Scan for the cell matching the given text and deliver its [x, y] coordinate at center. 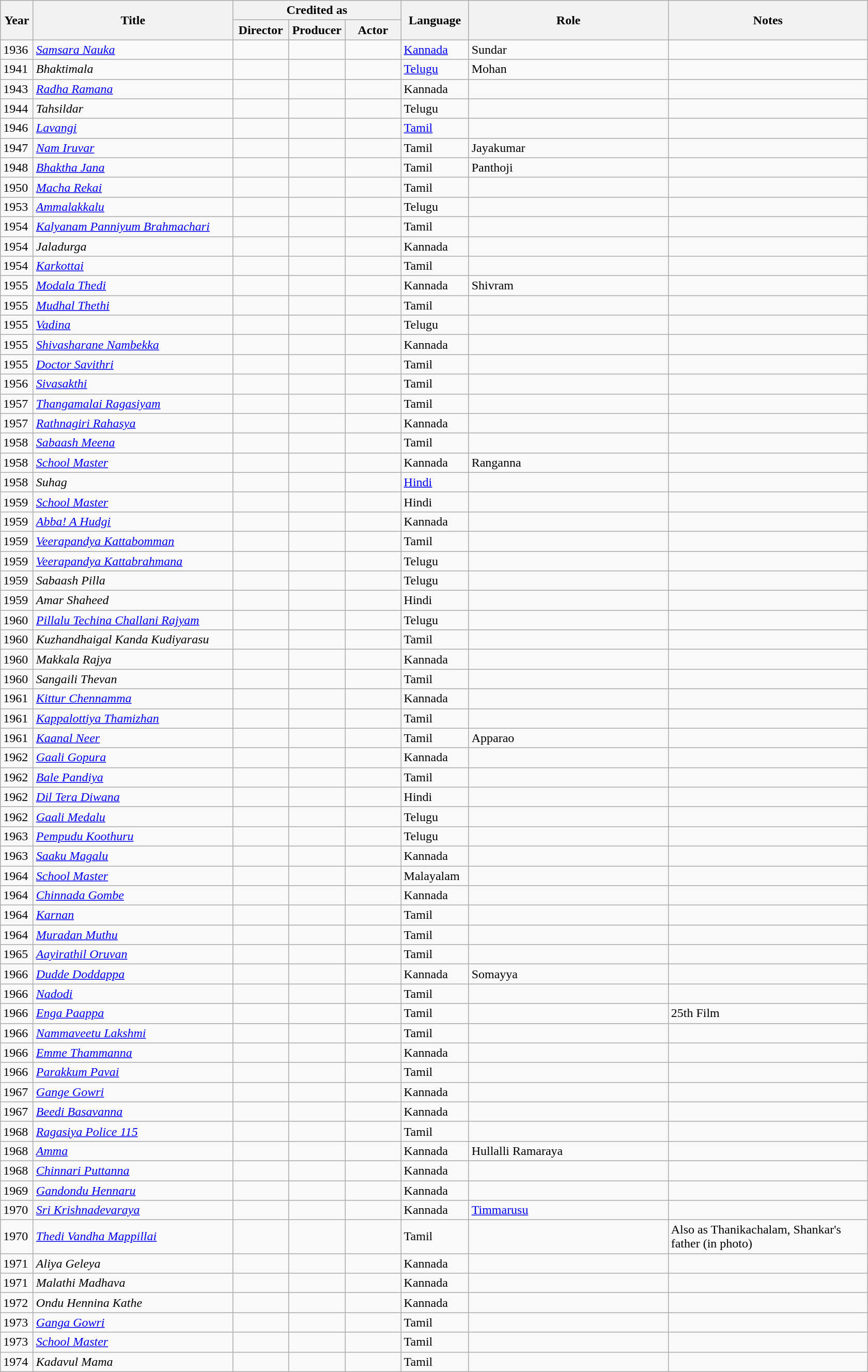
Jaladurga [133, 246]
Title [133, 20]
Director [260, 30]
Abba! A Hudgi [133, 521]
Amma [133, 1151]
Veerapandya Kattabomman [133, 541]
Sangaili Thevan [133, 679]
Nadodi [133, 994]
Gaali Medalu [133, 816]
Amar Shaheed [133, 600]
Jayakumar [568, 148]
Credited as [317, 10]
Also as Thanikachalam, Shankar's father (in photo) [768, 1237]
Kappalottiya Thamizhan [133, 718]
Veerapandya Kattabrahmana [133, 561]
1943 [17, 89]
Chinnada Gombe [133, 896]
1950 [17, 187]
1948 [17, 167]
1946 [17, 128]
Karkottai [133, 266]
Nam Iruvar [133, 148]
Beedi Basavanna [133, 1112]
Doctor Savithri [133, 364]
Samsara Nauka [133, 50]
Mudhal Thethi [133, 305]
Mohan [568, 69]
Pillalu Techina Challani Rajyam [133, 620]
Parakkum Pavai [133, 1072]
Sundar [568, 50]
Pempudu Koothuru [133, 836]
1956 [17, 384]
Kuzhandhaigal Kanda Kudiyarasu [133, 640]
Gaali Gopura [133, 758]
1972 [17, 1303]
Karnan [133, 915]
Chinnari Puttanna [133, 1170]
Malayalam [435, 876]
Role [568, 20]
1953 [17, 207]
Shivasharane Nambekka [133, 345]
Actor [373, 30]
Tahsildar [133, 109]
1941 [17, 69]
1969 [17, 1190]
Radha Ramana [133, 89]
Malathi Madhava [133, 1283]
25th Film [768, 1013]
Sri Krishnadevaraya [133, 1210]
Notes [768, 20]
Macha Rekai [133, 187]
Hullalli Ramaraya [568, 1151]
Nammaveetu Lakshmi [133, 1033]
Timmarusu [568, 1210]
1974 [17, 1362]
Lavangi [133, 128]
Aayirathil Oruvan [133, 954]
1944 [17, 109]
Thedi Vandha Mappillai [133, 1237]
Shivram [568, 286]
Sabaash Pilla [133, 581]
Ragasiya Police 115 [133, 1131]
Apparao [568, 738]
Kadavul Mama [133, 1362]
Kittur Chennamma [133, 699]
Year [17, 20]
1947 [17, 148]
Ranganna [568, 463]
Sivasakthi [133, 384]
Ondu Hennina Kathe [133, 1303]
Kaanal Neer [133, 738]
Muradan Muthu [133, 935]
Bhaktha Jana [133, 167]
Language [435, 20]
1965 [17, 954]
Emme Thammanna [133, 1053]
Saaku Magalu [133, 856]
Enga Paappa [133, 1013]
Producer [317, 30]
Aliya Geleya [133, 1263]
Dil Tera Diwana [133, 797]
Kalyanam Panniyum Brahmachari [133, 226]
1936 [17, 50]
Rathnagiri Rahasya [133, 423]
Dudde Doddappa [133, 974]
Thangamalai Ragasiyam [133, 404]
Ammalakkalu [133, 207]
Panthoji [568, 167]
Suhag [133, 482]
Ganga Gowri [133, 1322]
Vadina [133, 325]
Sabaash Meena [133, 443]
Gange Gowri [133, 1092]
Makkala Rajya [133, 659]
Modala Thedi [133, 286]
Gandondu Hennaru [133, 1190]
Somayya [568, 974]
Bale Pandiya [133, 777]
Bhaktimala [133, 69]
